Scan for the cell matching the given text and deliver its (X, Y) coordinate at center. 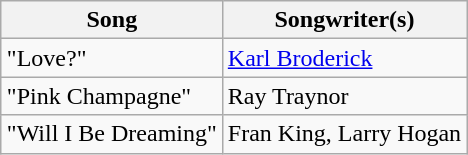
"Pink Champagne" (112, 96)
"Will I Be Dreaming" (112, 134)
"Love?" (112, 58)
Songwriter(s) (344, 20)
Ray Traynor (344, 96)
Fran King, Larry Hogan (344, 134)
Karl Broderick (344, 58)
Song (112, 20)
